From the cell containing the given text, extract its center point as (X, Y) coordinate. 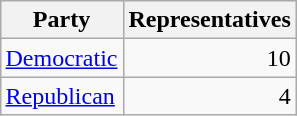
10 (210, 58)
4 (210, 96)
Republican (62, 96)
Representatives (210, 20)
Democratic (62, 58)
Party (62, 20)
